Capture the cell that displays the provided text and extract its (x, y) central coordinate. 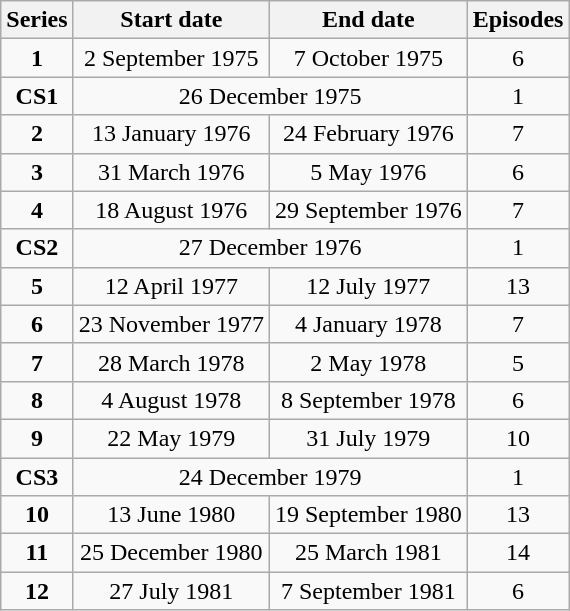
25 December 1980 (171, 553)
24 February 1976 (368, 134)
2 September 1975 (171, 58)
13 January 1976 (171, 134)
14 (518, 553)
3 (37, 172)
28 March 1978 (171, 362)
18 August 1976 (171, 210)
4 January 1978 (368, 324)
19 September 1980 (368, 515)
Episodes (518, 20)
24 December 1979 (270, 477)
4 August 1978 (171, 400)
9 (37, 438)
CS2 (37, 248)
8 September 1978 (368, 400)
12 (37, 591)
26 December 1975 (270, 96)
11 (37, 553)
12 July 1977 (368, 286)
CS1 (37, 96)
25 March 1981 (368, 553)
End date (368, 20)
31 March 1976 (171, 172)
4 (37, 210)
27 December 1976 (270, 248)
7 October 1975 (368, 58)
29 September 1976 (368, 210)
2 (37, 134)
7 September 1981 (368, 591)
CS3 (37, 477)
23 November 1977 (171, 324)
8 (37, 400)
12 April 1977 (171, 286)
Start date (171, 20)
22 May 1979 (171, 438)
Series (37, 20)
2 May 1978 (368, 362)
31 July 1979 (368, 438)
13 June 1980 (171, 515)
27 July 1981 (171, 591)
5 May 1976 (368, 172)
